Provide the [X, Y] coordinate of the cell's center where the given text is located.  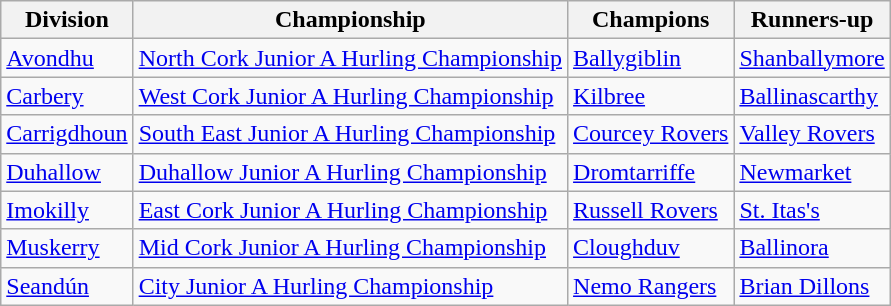
Mid Cork Junior A Hurling Championship [350, 248]
Ballygiblin [651, 58]
Cloughduv [651, 248]
Imokilly [67, 210]
West Cork Junior A Hurling Championship [350, 96]
Ballinora [812, 248]
North Cork Junior A Hurling Championship [350, 58]
Avondhu [67, 58]
Championship [350, 20]
East Cork Junior A Hurling Championship [350, 210]
Courcey Rovers [651, 134]
Carbery [67, 96]
Division [67, 20]
Valley Rovers [812, 134]
Brian Dillons [812, 286]
South East Junior A Hurling Championship [350, 134]
Kilbree [651, 96]
Duhallow Junior A Hurling Championship [350, 172]
City Junior A Hurling Championship [350, 286]
Russell Rovers [651, 210]
Duhallow [67, 172]
Muskerry [67, 248]
Seandún [67, 286]
Nemo Rangers [651, 286]
Ballinascarthy [812, 96]
St. Itas's [812, 210]
Champions [651, 20]
Carrigdhoun [67, 134]
Shanballymore [812, 58]
Newmarket [812, 172]
Runners-up [812, 20]
Dromtarriffe [651, 172]
